Detect which cell encompasses the target text, then output its [X, Y] center coordinate. 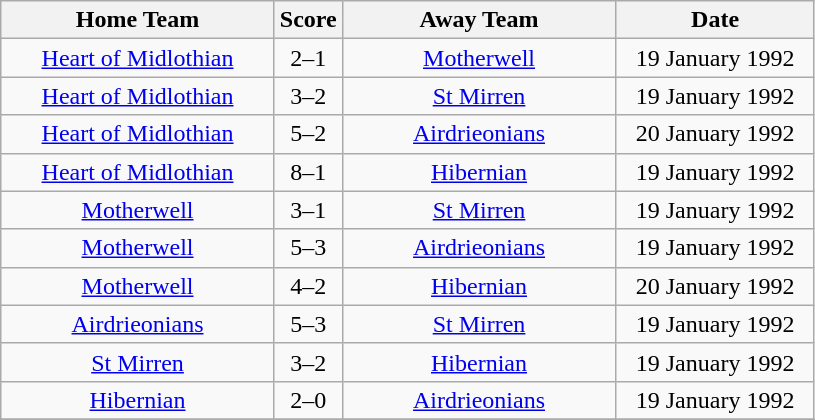
3–1 [308, 210]
Away Team [479, 20]
Home Team [138, 20]
4–2 [308, 286]
5–2 [308, 134]
2–1 [308, 58]
Date [716, 20]
8–1 [308, 172]
2–0 [308, 400]
Score [308, 20]
